Extract the (x, y) coordinate from the center of the cell holding the provided text.  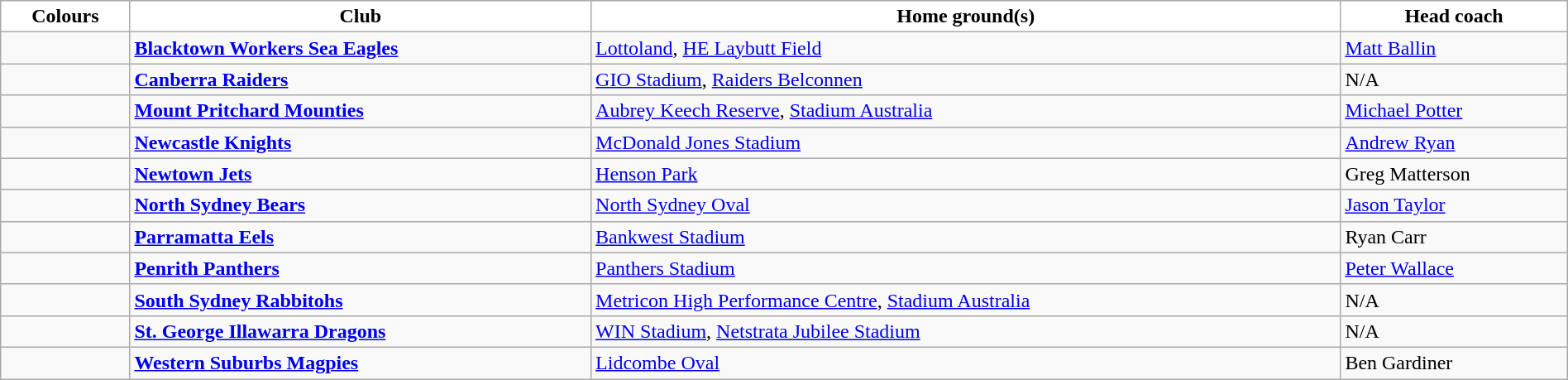
Ben Gardiner (1454, 363)
Club (361, 17)
Canberra Raiders (361, 79)
St. George Illawarra Dragons (361, 331)
Head coach (1454, 17)
Lottoland, HE Laybutt Field (966, 48)
South Sydney Rabbitohs (361, 300)
Metricon High Performance Centre, Stadium Australia (966, 300)
Bankwest Stadium (966, 237)
North Sydney Bears (361, 205)
Newcastle Knights (361, 142)
Panthers Stadium (966, 268)
Western Suburbs Magpies (361, 363)
Matt Ballin (1454, 48)
Penrith Panthers (361, 268)
McDonald Jones Stadium (966, 142)
Aubrey Keech Reserve, Stadium Australia (966, 111)
Henson Park (966, 174)
Andrew Ryan (1454, 142)
Lidcombe Oval (966, 363)
Home ground(s) (966, 17)
Parramatta Eels (361, 237)
Jason Taylor (1454, 205)
WIN Stadium, Netstrata Jubilee Stadium (966, 331)
Mount Pritchard Mounties (361, 111)
Blacktown Workers Sea Eagles (361, 48)
North Sydney Oval (966, 205)
Newtown Jets (361, 174)
Michael Potter (1454, 111)
Greg Matterson (1454, 174)
Colours (65, 17)
Ryan Carr (1454, 237)
Peter Wallace (1454, 268)
GIO Stadium, Raiders Belconnen (966, 79)
